Determine the (X, Y) coordinate at the center of the cell enclosing the given text.  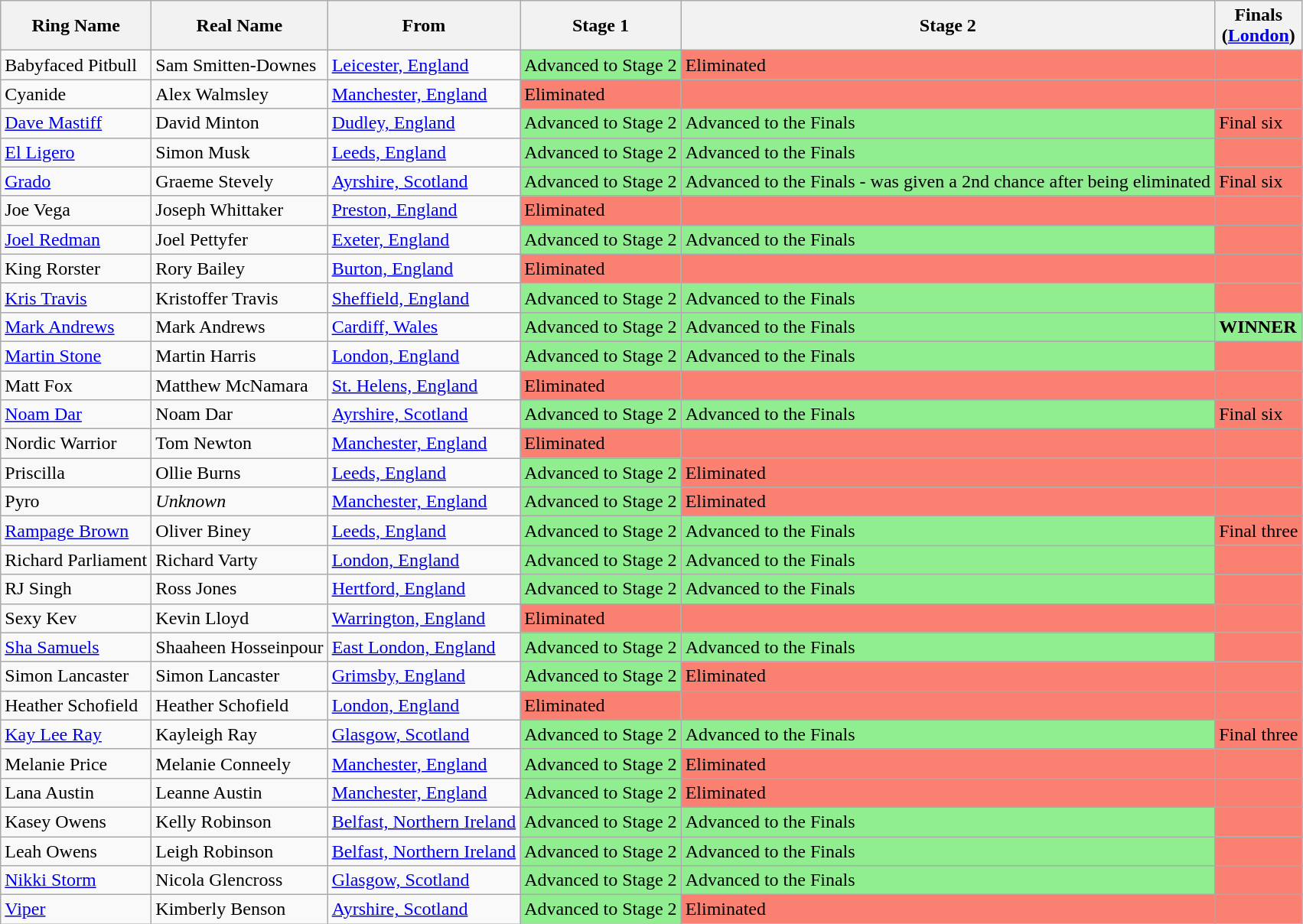
Oliver Biney (239, 531)
Stage 2 (948, 26)
Leigh Robinson (239, 851)
Kayleigh Ray (239, 734)
El Ligero (77, 152)
Advanced to the Finals - was given a 2nd chance after being eliminated (948, 181)
Finals(London) (1259, 26)
Alex Walmsley (239, 94)
King Rorster (77, 268)
David Minton (239, 123)
Preston, England (424, 210)
Lana Austin (77, 792)
RJ Singh (77, 589)
Sheffield, England (424, 298)
Richard Parliament (77, 560)
Priscilla (77, 473)
Joel Pettyfer (239, 239)
Joe Vega (77, 210)
Kay Lee Ray (77, 734)
Leicester, England (424, 65)
Grimsby, England (424, 676)
Stage 1 (601, 26)
Matt Fox (77, 385)
Cyanide (77, 94)
Dudley, England (424, 123)
Martin Stone (77, 356)
Matthew McNamara (239, 385)
Exeter, England (424, 239)
Cardiff, Wales (424, 327)
Sexy Kev (77, 618)
Joel Redman (77, 239)
Pyro (77, 502)
Nikki Storm (77, 880)
Leah Owens (77, 851)
Joseph Whittaker (239, 210)
Tom Newton (239, 444)
Simon Musk (239, 152)
Sam Smitten-Downes (239, 65)
Martin Harris (239, 356)
Dave Mastiff (77, 123)
Sha Samuels (77, 647)
Ross Jones (239, 589)
Ollie Burns (239, 473)
Rory Bailey (239, 268)
From (424, 26)
East London, England (424, 647)
Warrington, England (424, 618)
Viper (77, 909)
Kasey Owens (77, 822)
Shaaheen Hosseinpour (239, 647)
Kevin Lloyd (239, 618)
WINNER (1259, 327)
Nicola Glencross (239, 880)
Nordic Warrior (77, 444)
Grado (77, 181)
Richard Varty (239, 560)
Unknown (239, 502)
Kelly Robinson (239, 822)
Babyfaced Pitbull (77, 65)
Graeme Stevely (239, 181)
Leanne Austin (239, 792)
Hertford, England (424, 589)
Burton, England (424, 268)
Kris Travis (77, 298)
Melanie Price (77, 763)
Real Name (239, 26)
Kimberly Benson (239, 909)
Kristoffer Travis (239, 298)
Rampage Brown (77, 531)
Melanie Conneely (239, 763)
St. Helens, England (424, 385)
Ring Name (77, 26)
